Output the (X, Y) coordinate of the center of the cell containing the given text.  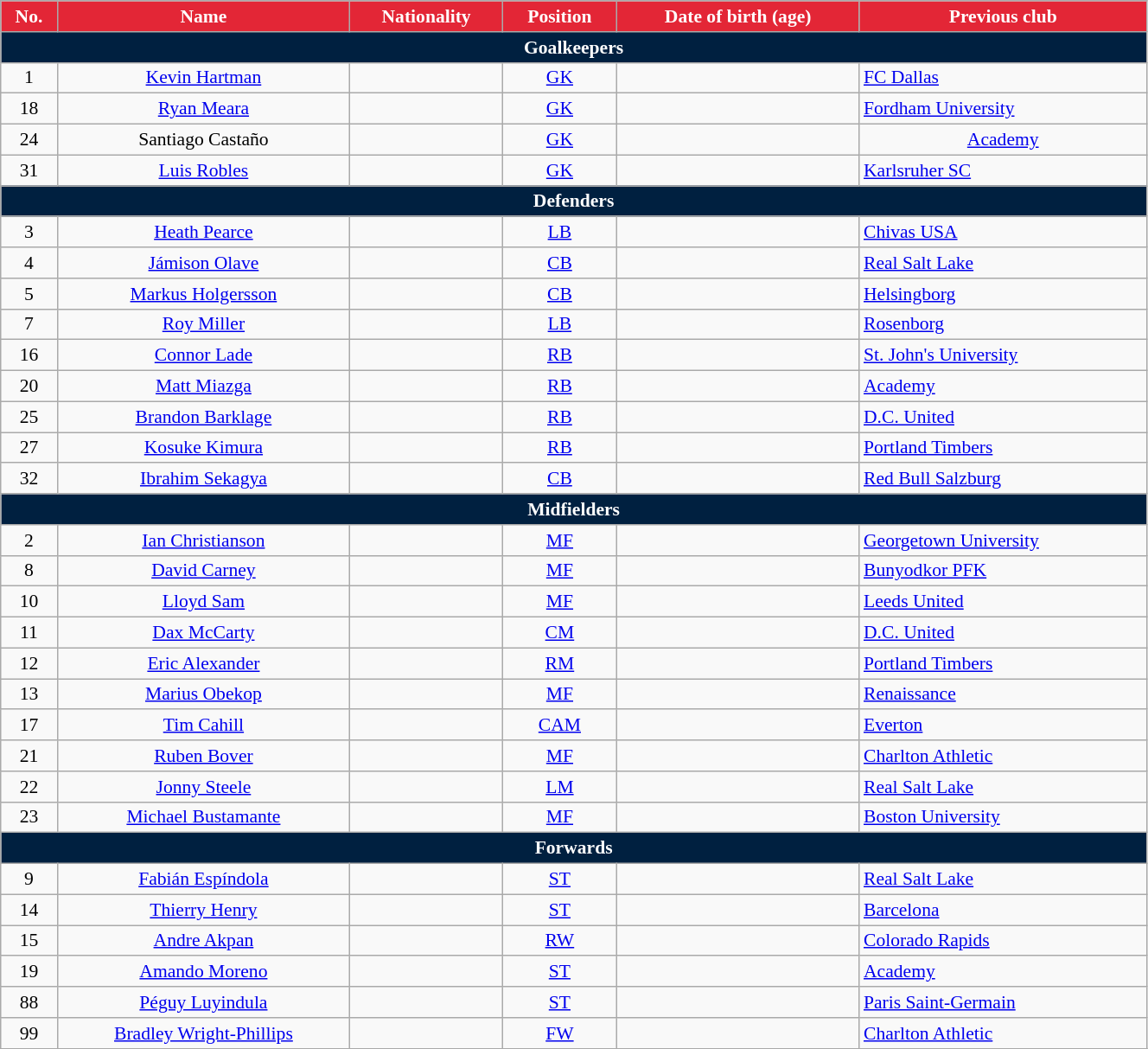
Michael Bustamante (204, 817)
10 (29, 602)
Marius Obekop (204, 694)
Ian Christianson (204, 540)
Red Bull Salzburg (1003, 479)
3 (29, 233)
16 (29, 355)
24 (29, 140)
FW (559, 1033)
20 (29, 387)
12 (29, 663)
Georgetown University (1003, 540)
14 (29, 910)
11 (29, 633)
23 (29, 817)
Position (559, 16)
David Carney (204, 571)
Heath Pearce (204, 233)
Ryan Meara (204, 109)
RM (559, 663)
99 (29, 1033)
Fordham University (1003, 109)
25 (29, 417)
27 (29, 448)
1 (29, 78)
Amando Moreno (204, 972)
Barcelona (1003, 910)
Bradley Wright-Phillips (204, 1033)
Matt Miazga (204, 387)
CM (559, 633)
Markus Holgersson (204, 294)
13 (29, 694)
Ibrahim Sekagya (204, 479)
Nationality (427, 16)
Kevin Hartman (204, 78)
Jonny Steele (204, 787)
FC Dallas (1003, 78)
Previous club (1003, 16)
7 (29, 324)
Ruben Bover (204, 756)
Fabián Espíndola (204, 879)
2 (29, 540)
31 (29, 170)
Santiago Castaño (204, 140)
Connor Lade (204, 355)
22 (29, 787)
Paris Saint-Germain (1003, 1002)
Helsingborg (1003, 294)
RW (559, 941)
32 (29, 479)
88 (29, 1002)
8 (29, 571)
Brandon Barklage (204, 417)
Name (204, 16)
LM (559, 787)
Lloyd Sam (204, 602)
Everton (1003, 726)
Bunyodkor PFK (1003, 571)
Péguy Luyindula (204, 1002)
Defenders (574, 201)
Boston University (1003, 817)
Karlsruher SC (1003, 170)
No. (29, 16)
Tim Cahill (204, 726)
Jámison Olave (204, 263)
Kosuke Kimura (204, 448)
St. John's University (1003, 355)
Forwards (574, 848)
Roy Miller (204, 324)
Goalkeepers (574, 48)
4 (29, 263)
Rosenborg (1003, 324)
18 (29, 109)
CAM (559, 726)
Renaissance (1003, 694)
17 (29, 726)
Dax McCarty (204, 633)
Andre Akpan (204, 941)
21 (29, 756)
Date of birth (age) (738, 16)
Chivas USA (1003, 233)
9 (29, 879)
19 (29, 972)
5 (29, 294)
Leeds United (1003, 602)
Eric Alexander (204, 663)
15 (29, 941)
Luis Robles (204, 170)
Midfielders (574, 509)
Thierry Henry (204, 910)
Colorado Rapids (1003, 941)
